Extract the [x, y] coordinate from the center of the cell holding the provided text.  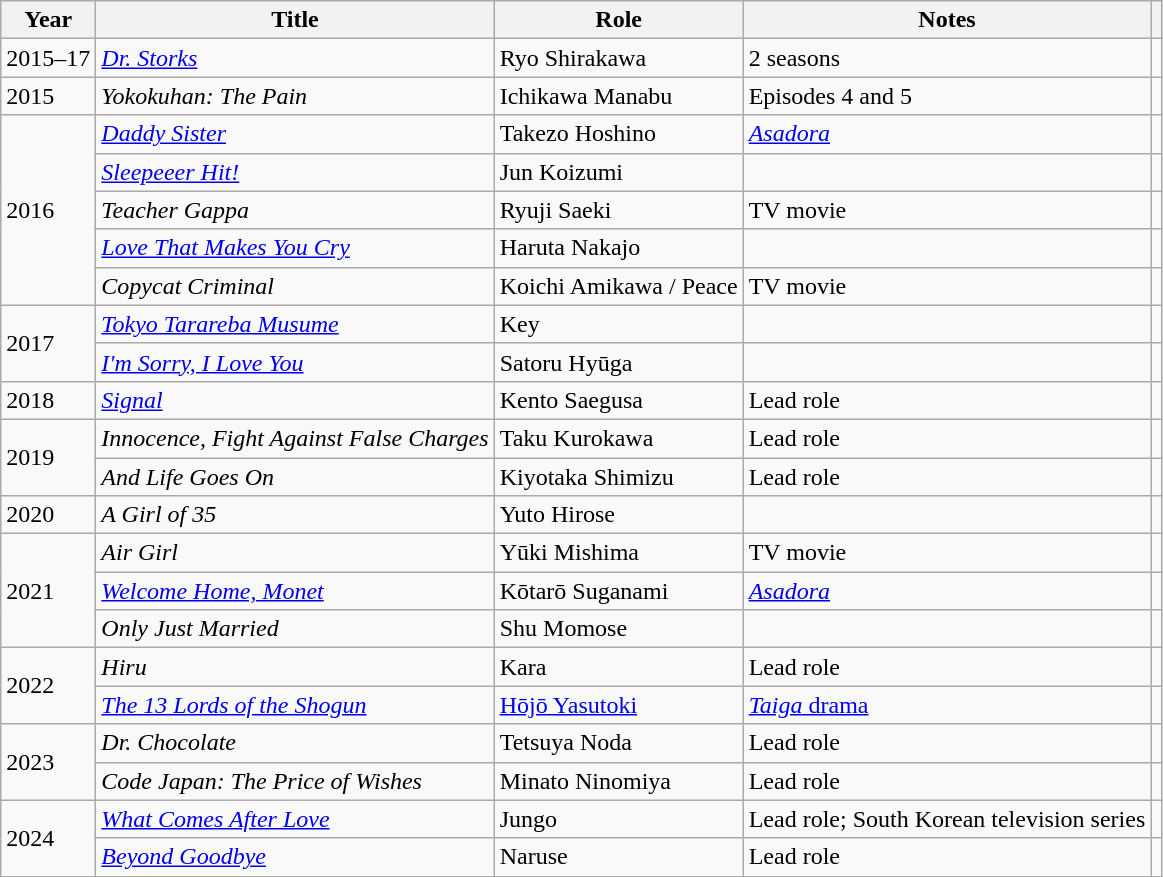
Notes [947, 20]
Signal [295, 400]
Love That Makes You Cry [295, 248]
Kōtarō Suganami [618, 591]
Dr. Chocolate [295, 743]
Minato Ninomiya [618, 781]
Welcome Home, Monet [295, 591]
Episodes 4 and 5 [947, 96]
2017 [48, 343]
Daddy Sister [295, 134]
Innocence, Fight Against False Charges [295, 438]
Beyond Goodbye [295, 857]
Hiru [295, 667]
Jun Koizumi [618, 172]
The 13 Lords of the Shogun [295, 705]
Yūki Mishima [618, 553]
Ichikawa Manabu [618, 96]
2022 [48, 686]
2019 [48, 457]
And Life Goes On [295, 477]
Kara [618, 667]
Code Japan: The Price of Wishes [295, 781]
Hōjō Yasutoki [618, 705]
Jungo [618, 819]
Tetsuya Noda [618, 743]
Key [618, 324]
Teacher Gappa [295, 210]
Satoru Hyūga [618, 362]
2016 [48, 210]
Ryuji Saeki [618, 210]
Role [618, 20]
Sleepeeer Hit! [295, 172]
Koichi Amikawa / Peace [618, 286]
2021 [48, 591]
2023 [48, 762]
Haruta Nakajo [618, 248]
Lead role; South Korean television series [947, 819]
Kento Saegusa [618, 400]
Tokyo Tarareba Musume [295, 324]
Dr. Storks [295, 58]
2020 [48, 515]
Only Just Married [295, 629]
2015–17 [48, 58]
Shu Momose [618, 629]
Copycat Criminal [295, 286]
2018 [48, 400]
2 seasons [947, 58]
Yuto Hirose [618, 515]
Year [48, 20]
What Comes After Love [295, 819]
Ryo Shirakawa [618, 58]
Air Girl [295, 553]
Naruse [618, 857]
Taku Kurokawa [618, 438]
I'm Sorry, I Love You [295, 362]
A Girl of 35 [295, 515]
Kiyotaka Shimizu [618, 477]
Takezo Hoshino [618, 134]
Taiga drama [947, 705]
Yokokuhan: The Pain [295, 96]
2015 [48, 96]
Title [295, 20]
2024 [48, 838]
